Extract the [x, y] coordinate from the center of the cell holding the provided text.  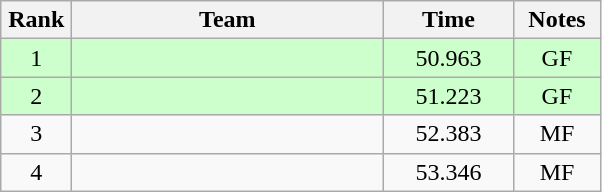
2 [36, 96]
3 [36, 134]
4 [36, 172]
Time [448, 20]
Rank [36, 20]
Team [228, 20]
53.346 [448, 172]
51.223 [448, 96]
52.383 [448, 134]
Notes [557, 20]
50.963 [448, 58]
1 [36, 58]
